Detect which cell encompasses the target text, then output its (X, Y) center coordinate. 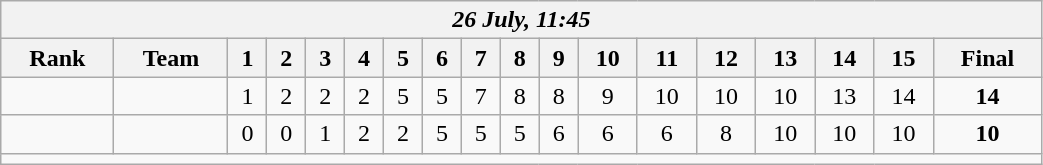
12 (726, 58)
3 (326, 58)
26 July, 11:45 (522, 20)
11 (666, 58)
Team (171, 58)
Final (988, 58)
4 (364, 58)
15 (904, 58)
Rank (58, 58)
